Locate the cell with the specified text and output its [X, Y] center coordinate. 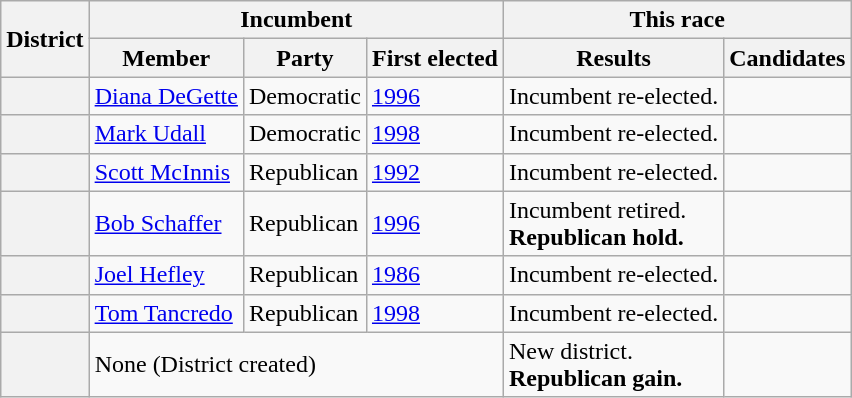
Bob Schaffer [166, 224]
Tom Tancredo [166, 313]
Scott McInnis [166, 172]
1992 [434, 172]
Member [166, 58]
This race [676, 20]
First elected [434, 58]
Mark Udall [166, 134]
Incumbent [296, 20]
Results [613, 58]
Diana DeGette [166, 96]
Incumbent retired.Republican hold. [613, 224]
New district.Republican gain. [613, 364]
1986 [434, 275]
None (District created) [296, 364]
District [45, 39]
Candidates [788, 58]
Joel Hefley [166, 275]
Party [304, 58]
